Return the (x, y) coordinate for the center point of the cell that contains the specified text.  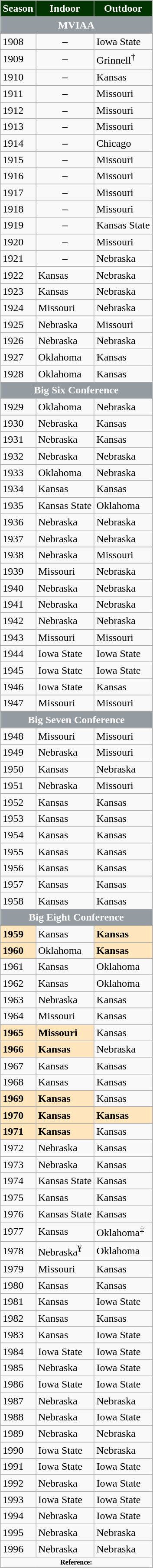
1931 (18, 440)
1916 (18, 176)
1915 (18, 160)
1968 (18, 1082)
1946 (18, 687)
1962 (18, 983)
1979 (18, 1269)
1951 (18, 786)
1990 (18, 1450)
1913 (18, 127)
1938 (18, 555)
1964 (18, 1016)
1959 (18, 934)
1996 (18, 1549)
1986 (18, 1384)
Indoor (65, 9)
1942 (18, 621)
1953 (18, 818)
1972 (18, 1148)
1983 (18, 1335)
1975 (18, 1198)
1981 (18, 1302)
1992 (18, 1483)
1965 (18, 1033)
1944 (18, 654)
1939 (18, 571)
1912 (18, 110)
1935 (18, 505)
1991 (18, 1467)
1930 (18, 423)
Grinnell† (123, 60)
1918 (18, 209)
1924 (18, 308)
1934 (18, 489)
1967 (18, 1066)
1929 (18, 407)
1960 (18, 950)
1955 (18, 851)
1922 (18, 275)
Big Six Conference (76, 390)
1976 (18, 1214)
1950 (18, 769)
Outdoor (123, 9)
Big Eight Conference (76, 918)
1920 (18, 242)
1910 (18, 77)
1978 (18, 1251)
1925 (18, 324)
1909 (18, 60)
1956 (18, 868)
1921 (18, 258)
1941 (18, 604)
1952 (18, 802)
1919 (18, 225)
1948 (18, 736)
Chicago (123, 143)
1995 (18, 1533)
1949 (18, 753)
1989 (18, 1434)
1928 (18, 374)
1961 (18, 967)
1957 (18, 885)
1908 (18, 42)
1984 (18, 1351)
1914 (18, 143)
1985 (18, 1368)
1974 (18, 1181)
1977 (18, 1232)
1994 (18, 1516)
1911 (18, 94)
1947 (18, 703)
1932 (18, 456)
1923 (18, 291)
1982 (18, 1318)
1971 (18, 1131)
1987 (18, 1401)
1943 (18, 638)
Nebraska¥ (65, 1251)
1933 (18, 473)
1945 (18, 670)
1936 (18, 522)
1970 (18, 1115)
1940 (18, 588)
1927 (18, 357)
1917 (18, 193)
1993 (18, 1500)
1958 (18, 901)
Season (18, 9)
Reference: (76, 1562)
Oklahoma‡ (123, 1232)
1980 (18, 1285)
Big Seven Conference (76, 720)
1988 (18, 1417)
1969 (18, 1098)
1966 (18, 1049)
MVIAA (76, 25)
1926 (18, 341)
1963 (18, 1000)
1954 (18, 835)
1973 (18, 1165)
1937 (18, 538)
